Detect which cell encompasses the target text, then output its (X, Y) center coordinate. 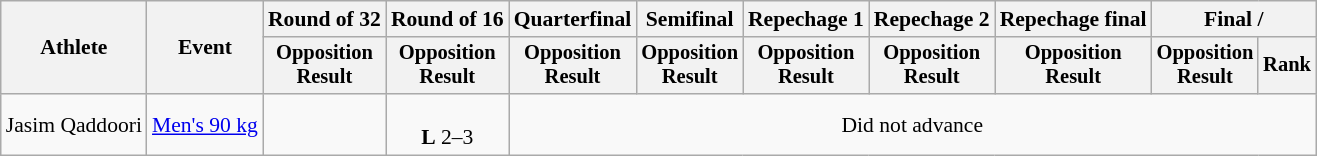
Round of 32 (324, 19)
Did not advance (912, 124)
Rank (1287, 66)
Repechage 1 (806, 19)
Repechage 2 (932, 19)
Round of 16 (448, 19)
Athlete (74, 48)
L 2–3 (448, 124)
Event (205, 48)
Jasim Qaddoori (74, 124)
Semifinal (690, 19)
Quarterfinal (573, 19)
Repechage final (1074, 19)
Final / (1234, 19)
Men's 90 kg (205, 124)
